For the text-containing cell, return its midpoint in [X, Y] coordinate format. 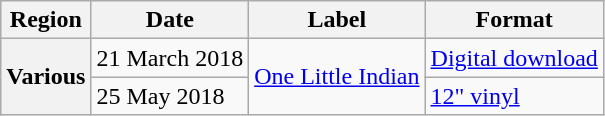
Various [46, 77]
Date [170, 20]
Region [46, 20]
25 May 2018 [170, 96]
Label [337, 20]
21 March 2018 [170, 58]
One Little Indian [337, 77]
Format [514, 20]
Digital download [514, 58]
12" vinyl [514, 96]
